Output the (x, y) coordinate of the center of the cell containing the given text.  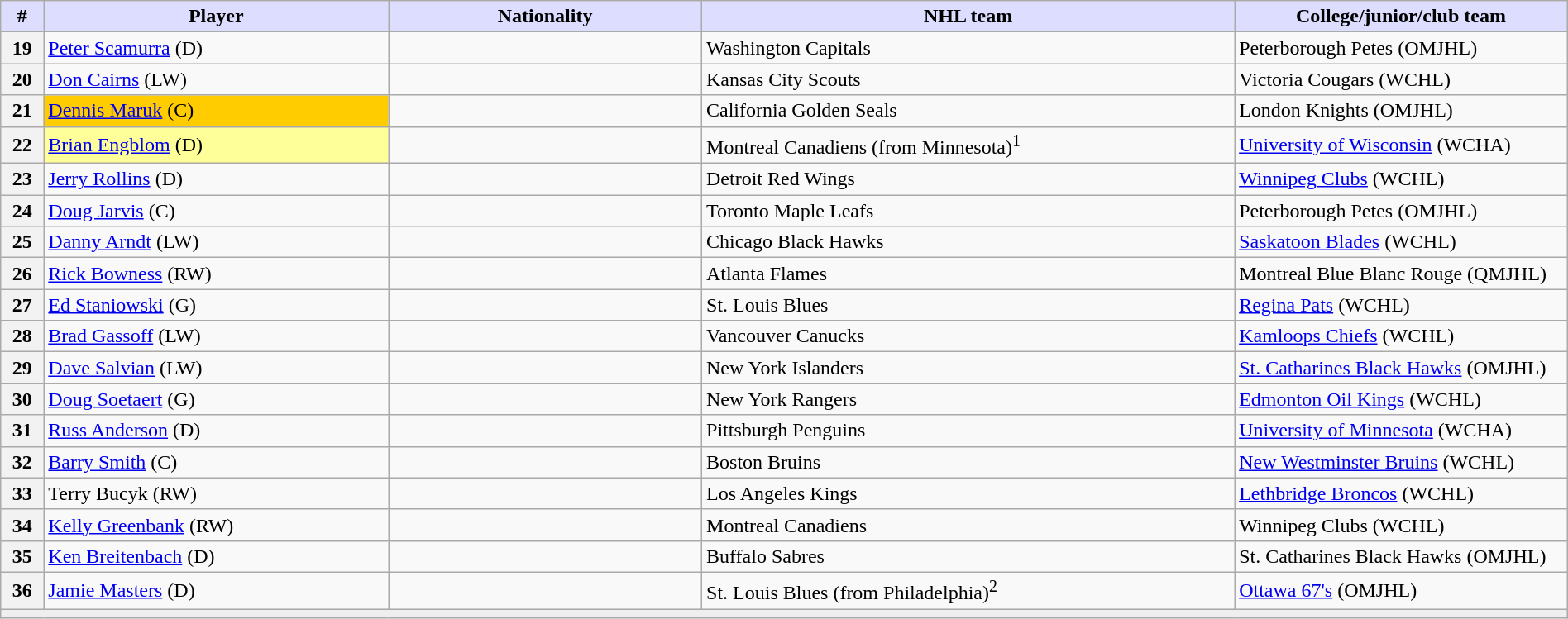
Doug Soetaert (G) (217, 399)
St. Louis Blues (968, 305)
26 (22, 274)
Russ Anderson (D) (217, 431)
20 (22, 79)
University of Minnesota (WCHA) (1401, 431)
Dennis Maruk (C) (217, 111)
36 (22, 590)
Lethbridge Broncos (WCHL) (1401, 493)
Dave Salvian (LW) (217, 368)
Los Angeles Kings (968, 493)
31 (22, 431)
Ken Breitenbach (D) (217, 556)
London Knights (OMJHL) (1401, 111)
Don Cairns (LW) (217, 79)
Danny Arndt (LW) (217, 242)
Vancouver Canucks (968, 336)
Player (217, 17)
California Golden Seals (968, 111)
Jerry Rollins (D) (217, 179)
Saskatoon Blades (WCHL) (1401, 242)
Doug Jarvis (C) (217, 211)
NHL team (968, 17)
College/junior/club team (1401, 17)
New York Islanders (968, 368)
24 (22, 211)
Toronto Maple Leafs (968, 211)
Kelly Greenbank (RW) (217, 525)
Barry Smith (C) (217, 462)
21 (22, 111)
# (22, 17)
33 (22, 493)
Kansas City Scouts (968, 79)
Victoria Cougars (WCHL) (1401, 79)
Jamie Masters (D) (217, 590)
Pittsburgh Penguins (968, 431)
32 (22, 462)
Atlanta Flames (968, 274)
29 (22, 368)
Edmonton Oil Kings (WCHL) (1401, 399)
Washington Capitals (968, 48)
Boston Bruins (968, 462)
University of Wisconsin (WCHA) (1401, 145)
22 (22, 145)
Montreal Blue Blanc Rouge (QMJHL) (1401, 274)
27 (22, 305)
25 (22, 242)
Kamloops Chiefs (WCHL) (1401, 336)
Nationality (546, 17)
Montreal Canadiens (968, 525)
Detroit Red Wings (968, 179)
30 (22, 399)
Rick Bowness (RW) (217, 274)
Brad Gassoff (LW) (217, 336)
Terry Bucyk (RW) (217, 493)
Brian Engblom (D) (217, 145)
Ottawa 67's (OMJHL) (1401, 590)
New Westminster Bruins (WCHL) (1401, 462)
Montreal Canadiens (from Minnesota)1 (968, 145)
28 (22, 336)
Regina Pats (WCHL) (1401, 305)
New York Rangers (968, 399)
Buffalo Sabres (968, 556)
19 (22, 48)
St. Louis Blues (from Philadelphia)2 (968, 590)
Peter Scamurra (D) (217, 48)
23 (22, 179)
Ed Staniowski (G) (217, 305)
34 (22, 525)
35 (22, 556)
Chicago Black Hawks (968, 242)
